Return (X, Y) of the center of cell containing provided text 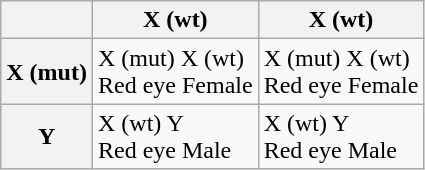
Y (47, 136)
X (mut) (47, 72)
